Provide the (X, Y) coordinate of the cell's center where the given text is located.  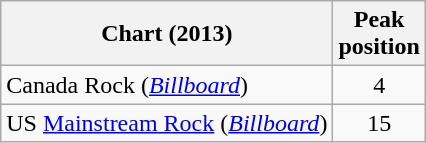
Peakposition (379, 34)
Chart (2013) (167, 34)
15 (379, 123)
US Mainstream Rock (Billboard) (167, 123)
Canada Rock (Billboard) (167, 85)
4 (379, 85)
